From the cell containing the given text, extract its center point as (X, Y) coordinate. 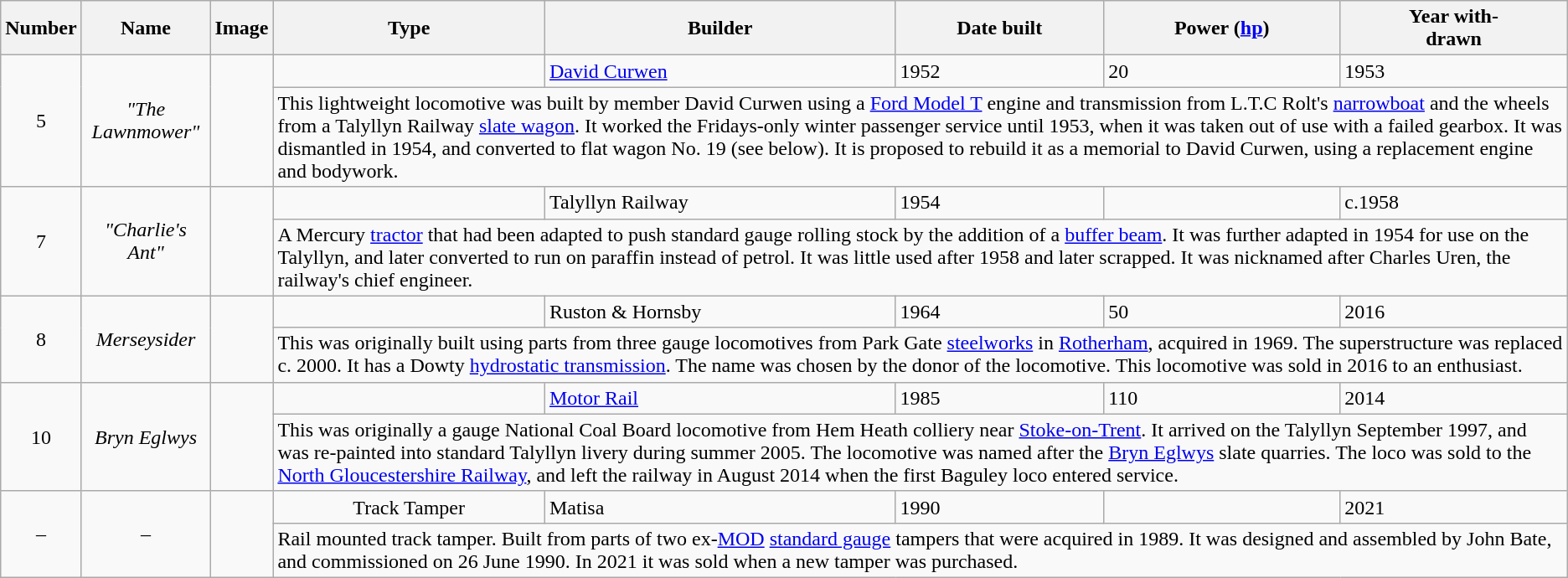
110 (1222, 398)
Builder (720, 28)
Matisa (720, 507)
1985 (1000, 398)
10 (41, 436)
"The Lawnmower" (146, 121)
Number (41, 28)
2021 (1454, 507)
Type (409, 28)
Ruston & Hornsby (720, 312)
Track Tamper (409, 507)
Name (146, 28)
Motor Rail (720, 398)
David Curwen (720, 71)
Bryn Eglwys (146, 436)
Talyllyn Railway (720, 203)
Year with-drawn (1454, 28)
7 (41, 241)
1990 (1000, 507)
1953 (1454, 71)
1952 (1000, 71)
20 (1222, 71)
Merseysider (146, 338)
5 (41, 121)
2016 (1454, 312)
50 (1222, 312)
8 (41, 338)
"Charlie's Ant" (146, 241)
Date built (1000, 28)
1954 (1000, 203)
c.1958 (1454, 203)
Image (241, 28)
Power (hp) (1222, 28)
1964 (1000, 312)
2014 (1454, 398)
